Provide the [x, y] coordinate of the cell's center where the given text is located.  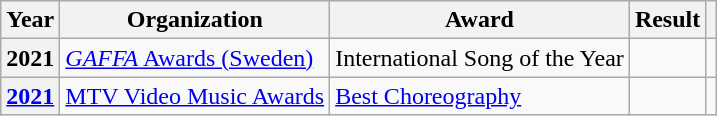
Organization [195, 20]
MTV Video Music Awards [195, 96]
GAFFA Awards (Sweden) [195, 58]
Best Choreography [480, 96]
Result [667, 20]
International Song of the Year [480, 58]
Year [30, 20]
Award [480, 20]
